Locate the cell with the specified text and output its [X, Y] center coordinate. 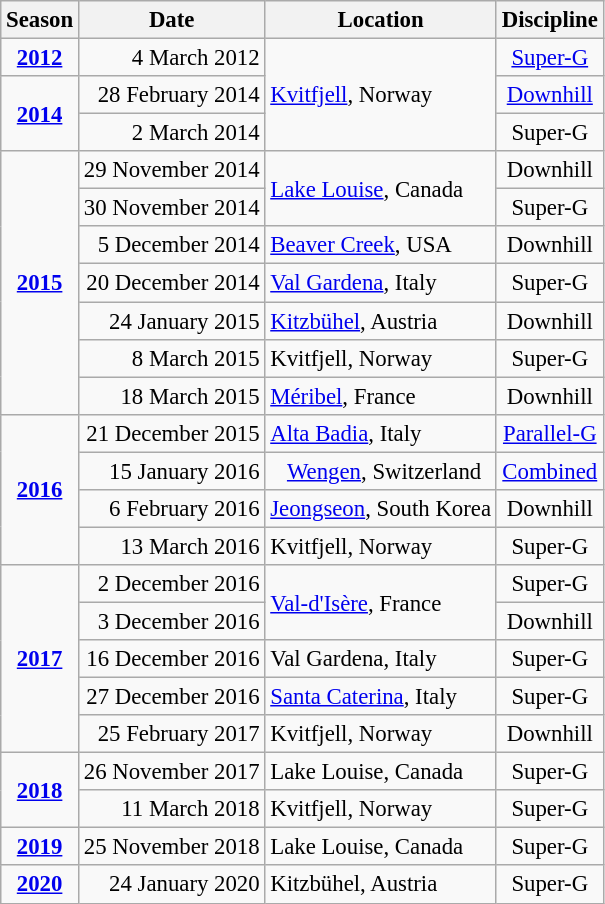
Date [171, 20]
27 December 2016 [171, 697]
11 March 2018 [171, 809]
25 November 2018 [171, 847]
2016 [40, 489]
Santa Caterina, Italy [380, 697]
26 November 2017 [171, 772]
3 December 2016 [171, 621]
29 November 2014 [171, 170]
28 February 2014 [171, 95]
2 December 2016 [171, 584]
6 February 2016 [171, 509]
15 January 2016 [171, 471]
25 February 2017 [171, 734]
2014 [40, 114]
Jeongseon, South Korea [380, 509]
30 November 2014 [171, 208]
24 January 2015 [171, 321]
2018 [40, 790]
5 December 2014 [171, 245]
Combined [550, 471]
2 March 2014 [171, 133]
2020 [40, 885]
Méribel, France [380, 396]
2012 [40, 58]
2019 [40, 847]
Alta Badia, Italy [380, 433]
Wengen, Switzerland [380, 471]
Beaver Creek, USA [380, 245]
2017 [40, 659]
Parallel-G [550, 433]
4 March 2012 [171, 58]
16 December 2016 [171, 659]
8 March 2015 [171, 358]
13 March 2016 [171, 546]
24 January 2020 [171, 885]
Val-d'Isère, France [380, 602]
2015 [40, 282]
Location [380, 20]
18 March 2015 [171, 396]
21 December 2015 [171, 433]
20 December 2014 [171, 283]
Season [40, 20]
Discipline [550, 20]
